Search for the cell housing the specified text and yield its (x, y) center coordinate. 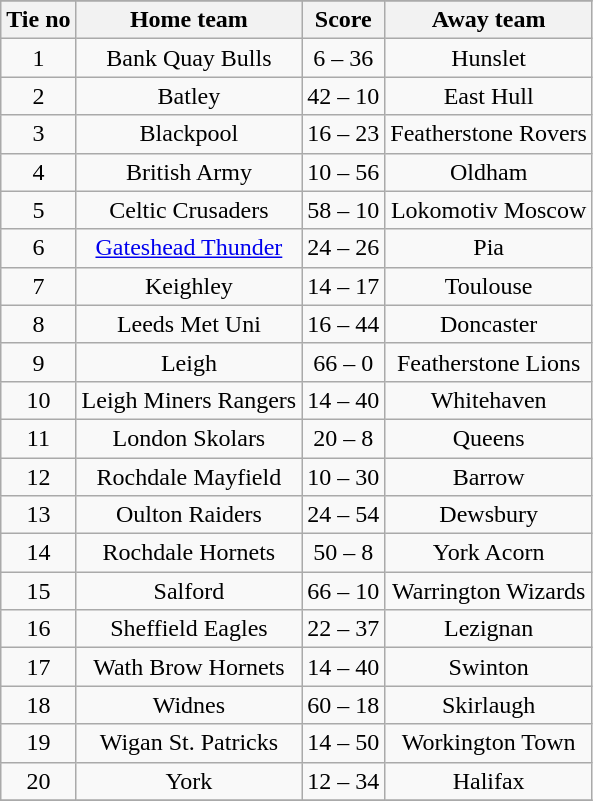
42 – 10 (344, 96)
24 – 54 (344, 515)
58 – 10 (344, 210)
Wigan St. Patricks (189, 743)
5 (38, 210)
Widnes (189, 705)
11 (38, 438)
16 – 44 (344, 324)
16 (38, 629)
Celtic Crusaders (189, 210)
Pia (489, 248)
6 – 36 (344, 58)
Away team (489, 20)
Oldham (489, 172)
Tie no (38, 20)
Doncaster (489, 324)
Featherstone Rovers (489, 134)
1 (38, 58)
Leigh Miners Rangers (189, 400)
16 – 23 (344, 134)
9 (38, 362)
66 – 0 (344, 362)
Blackpool (189, 134)
Warrington Wizards (489, 591)
York (189, 781)
Toulouse (489, 286)
18 (38, 705)
10 – 56 (344, 172)
10 (38, 400)
19 (38, 743)
12 (38, 477)
2 (38, 96)
24 – 26 (344, 248)
Swinton (489, 667)
Gateshead Thunder (189, 248)
Lokomotiv Moscow (489, 210)
Hunslet (489, 58)
British Army (189, 172)
4 (38, 172)
Leeds Met Uni (189, 324)
Bank Quay Bulls (189, 58)
Workington Town (489, 743)
50 – 8 (344, 553)
7 (38, 286)
Salford (189, 591)
20 (38, 781)
12 – 34 (344, 781)
22 – 37 (344, 629)
Featherstone Lions (489, 362)
14 – 17 (344, 286)
17 (38, 667)
20 – 8 (344, 438)
Barrow (489, 477)
Keighley (189, 286)
Leigh (189, 362)
13 (38, 515)
Whitehaven (489, 400)
Queens (489, 438)
6 (38, 248)
Halifax (489, 781)
8 (38, 324)
York Acorn (489, 553)
Dewsbury (489, 515)
Home team (189, 20)
3 (38, 134)
14 – 50 (344, 743)
London Skolars (189, 438)
15 (38, 591)
Skirlaugh (489, 705)
Rochdale Hornets (189, 553)
10 – 30 (344, 477)
Batley (189, 96)
Rochdale Mayfield (189, 477)
East Hull (489, 96)
14 (38, 553)
Wath Brow Hornets (189, 667)
Sheffield Eagles (189, 629)
66 – 10 (344, 591)
60 – 18 (344, 705)
Lezignan (489, 629)
Oulton Raiders (189, 515)
Score (344, 20)
